Return [X, Y] of the center of cell containing provided text 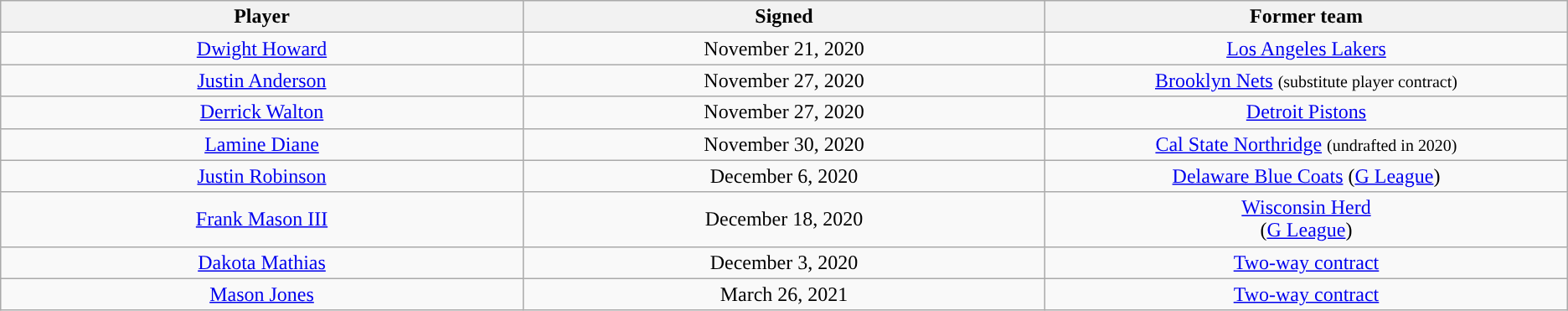
Detroit Pistons [1307, 112]
Delaware Blue Coats (G League) [1307, 176]
Signed [784, 17]
December 3, 2020 [784, 262]
Justin Robinson [261, 176]
December 18, 2020 [784, 220]
Justin Anderson [261, 80]
Dwight Howard [261, 49]
Los Angeles Lakers [1307, 49]
December 6, 2020 [784, 176]
Cal State Northridge (undrafted in 2020) [1307, 144]
November 21, 2020 [784, 49]
Lamine Diane [261, 144]
Player [261, 17]
Derrick Walton [261, 112]
Dakota Mathias [261, 262]
March 26, 2021 [784, 294]
Wisconsin Herd(G League) [1307, 220]
November 30, 2020 [784, 144]
Former team [1307, 17]
Frank Mason III [261, 220]
Brooklyn Nets (substitute player contract) [1307, 80]
Mason Jones [261, 294]
